For the text-containing cell, return its midpoint in (x, y) coordinate format. 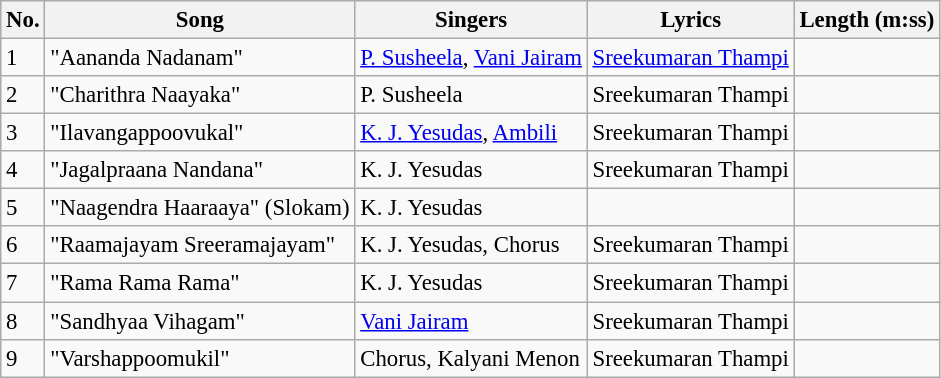
K. J. Yesudas, Ambili (471, 133)
Song (200, 20)
"Naagendra Haaraaya" (Slokam) (200, 208)
"Charithra Naayaka" (200, 95)
Singers (471, 20)
"Varshappoomukil" (200, 358)
P. Susheela (471, 95)
No. (23, 20)
"Rama Rama Rama" (200, 283)
"Ilavangappoovukal" (200, 133)
1 (23, 58)
4 (23, 170)
Vani Jairam (471, 321)
"Sandhyaa Vihagam" (200, 321)
P. Susheela, Vani Jairam (471, 58)
Length (m:ss) (866, 20)
5 (23, 208)
Lyrics (690, 20)
9 (23, 358)
6 (23, 245)
2 (23, 95)
7 (23, 283)
3 (23, 133)
"Raamajayam Sreeramajayam" (200, 245)
Chorus, Kalyani Menon (471, 358)
K. J. Yesudas, Chorus (471, 245)
"Aananda Nadanam" (200, 58)
"Jagalpraana Nandana" (200, 170)
8 (23, 321)
